Determine the (x, y) coordinate at the center of the cell enclosing the given text.  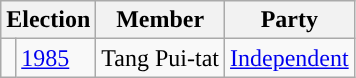
Member (160, 20)
1985 (56, 58)
Tang Pui-tat (160, 58)
Party (290, 20)
Election (48, 20)
Independent (290, 58)
